Extract the (X, Y) coordinate from the center of the cell holding the provided text.  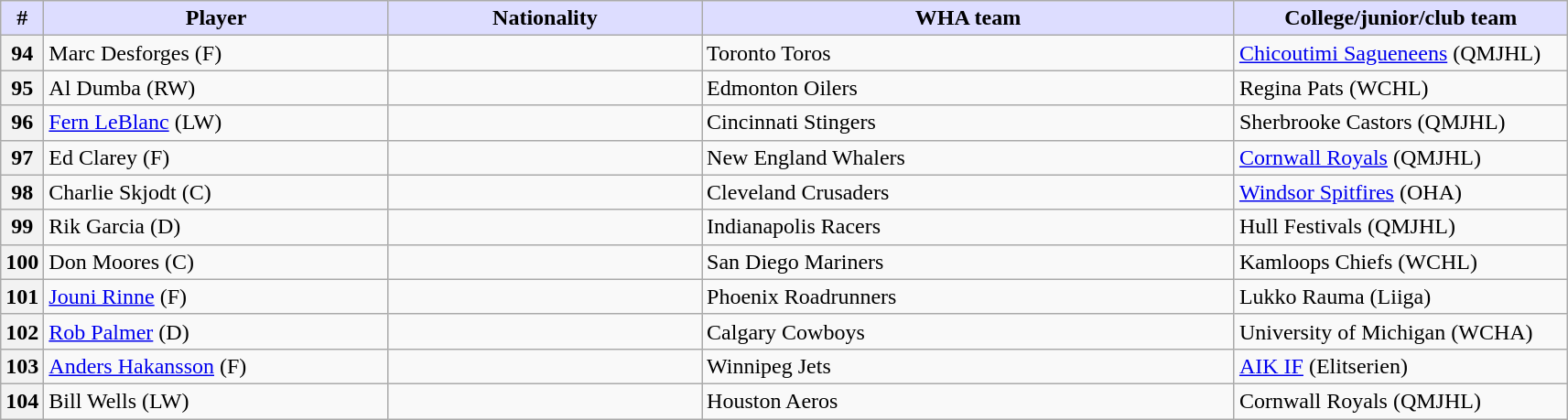
101 (22, 296)
AIK IF (Elitserien) (1400, 366)
Anders Hakansson (F) (216, 366)
95 (22, 88)
Sherbrooke Castors (QMJHL) (1400, 123)
100 (22, 262)
Hull Festivals (QMJHL) (1400, 227)
97 (22, 157)
Winnipeg Jets (968, 366)
Regina Pats (WCHL) (1400, 88)
99 (22, 227)
Edmonton Oilers (968, 88)
102 (22, 331)
Kamloops Chiefs (WCHL) (1400, 262)
# (22, 18)
Rik Garcia (D) (216, 227)
Fern LeBlanc (LW) (216, 123)
94 (22, 53)
University of Michigan (WCHA) (1400, 331)
Windsor Spitfires (OHA) (1400, 192)
Houston Aeros (968, 401)
98 (22, 192)
Cincinnati Stingers (968, 123)
Ed Clarey (F) (216, 157)
Al Dumba (RW) (216, 88)
Calgary Cowboys (968, 331)
Jouni Rinne (F) (216, 296)
Toronto Toros (968, 53)
Indianapolis Racers (968, 227)
96 (22, 123)
WHA team (968, 18)
College/junior/club team (1400, 18)
San Diego Mariners (968, 262)
Bill Wells (LW) (216, 401)
Marc Desforges (F) (216, 53)
Chicoutimi Sagueneens (QMJHL) (1400, 53)
Nationality (545, 18)
Cleveland Crusaders (968, 192)
Player (216, 18)
Don Moores (C) (216, 262)
Rob Palmer (D) (216, 331)
Phoenix Roadrunners (968, 296)
Charlie Skjodt (C) (216, 192)
New England Whalers (968, 157)
104 (22, 401)
103 (22, 366)
Lukko Rauma (Liiga) (1400, 296)
